For the text-containing cell, return its midpoint in (x, y) coordinate format. 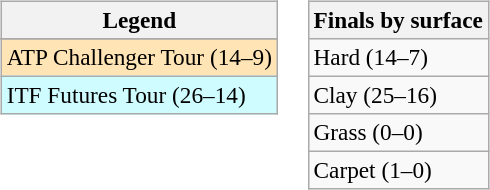
Hard (14–7) (398, 57)
ATP Challenger Tour (14–9) (139, 57)
Clay (25–16) (398, 95)
Legend (139, 20)
Finals by surface (398, 20)
ITF Futures Tour (26–14) (139, 95)
Carpet (1–0) (398, 171)
Grass (0–0) (398, 133)
